Capture the cell that displays the provided text and extract its [X, Y] central coordinate. 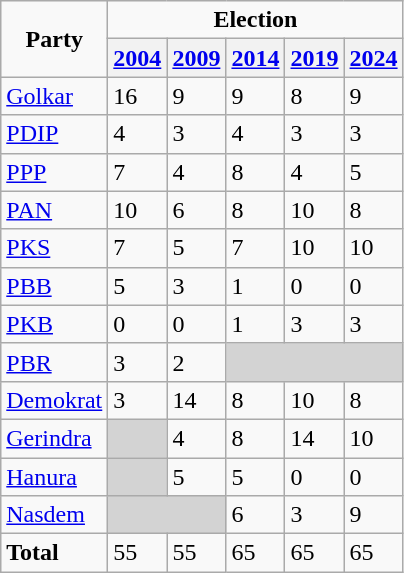
PBR [54, 362]
2014 [256, 58]
Demokrat [54, 400]
Hanura [54, 477]
Total [54, 553]
2024 [374, 58]
PAN [54, 210]
PDIP [54, 134]
PBB [54, 286]
Election [256, 20]
2004 [138, 58]
PPP [54, 172]
2019 [314, 58]
Gerindra [54, 438]
Nasdem [54, 515]
Party [54, 39]
PKS [54, 248]
2 [196, 362]
16 [138, 96]
Golkar [54, 96]
PKB [54, 324]
2009 [196, 58]
